Determine the [X, Y] coordinate at the center of the cell enclosing the given text.  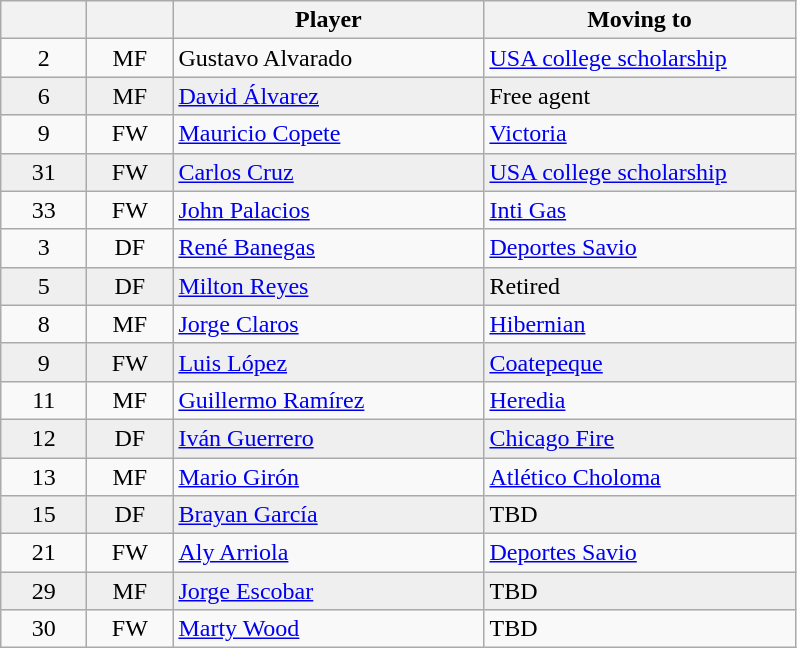
Free agent [640, 96]
11 [44, 400]
Coatepeque [640, 362]
Hibernian [640, 324]
Luis López [328, 362]
Heredia [640, 400]
Inti Gas [640, 210]
John Palacios [328, 210]
13 [44, 477]
6 [44, 96]
Gustavo Alvarado [328, 58]
Brayan García [328, 515]
Player [328, 20]
Marty Wood [328, 629]
Victoria [640, 134]
3 [44, 248]
31 [44, 172]
33 [44, 210]
Mario Girón [328, 477]
2 [44, 58]
David Álvarez [328, 96]
Aly Arriola [328, 553]
Guillermo Ramírez [328, 400]
15 [44, 515]
Moving to [640, 20]
12 [44, 438]
8 [44, 324]
30 [44, 629]
Iván Guerrero [328, 438]
Jorge Escobar [328, 591]
Mauricio Copete [328, 134]
Atlético Choloma [640, 477]
René Banegas [328, 248]
Milton Reyes [328, 286]
Jorge Claros [328, 324]
5 [44, 286]
29 [44, 591]
Chicago Fire [640, 438]
Carlos Cruz [328, 172]
Retired [640, 286]
21 [44, 553]
